Provide the (x, y) coordinate of the cell's center where the given text is located.  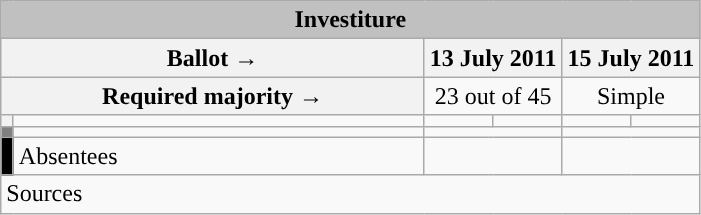
23 out of 45 (493, 96)
Absentees (218, 156)
Investiture (350, 20)
13 July 2011 (493, 58)
Required majority → (213, 96)
Simple (631, 96)
Ballot → (213, 58)
Sources (350, 194)
15 July 2011 (631, 58)
